Extract the [X, Y] coordinate from the center of the cell holding the provided text.  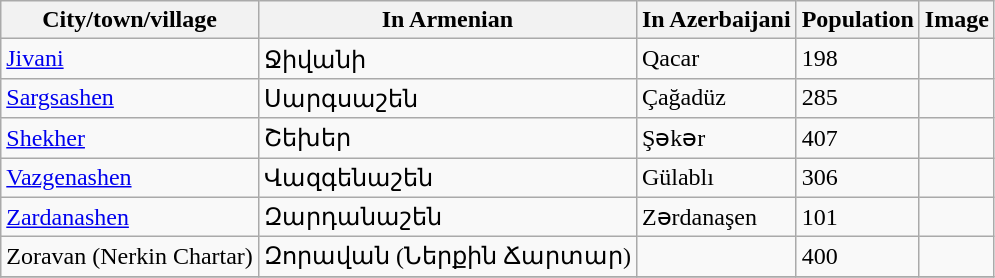
Jivani [130, 59]
400 [858, 257]
Զարդանաշեն [447, 217]
Image [956, 20]
Zərdanaşen [716, 217]
Qacar [716, 59]
Սարգսաշեն [447, 98]
Şəkər [716, 138]
Gülablı [716, 178]
306 [858, 178]
Vazgenashen [130, 178]
City/town/village [130, 20]
407 [858, 138]
In Azerbaijani [716, 20]
198 [858, 59]
Population [858, 20]
Çağadüz [716, 98]
Շեխեր [447, 138]
Zoravan (Nerkin Chartar) [130, 257]
Shekher [130, 138]
101 [858, 217]
Sargsashen [130, 98]
Zardanashen [130, 217]
In Armenian [447, 20]
Վազգենաշեն [447, 178]
285 [858, 98]
Ջիվանի [447, 59]
Զորավան (Ներքին Ճարտար) [447, 257]
